Output the (x, y) coordinate of the center of the cell containing the given text.  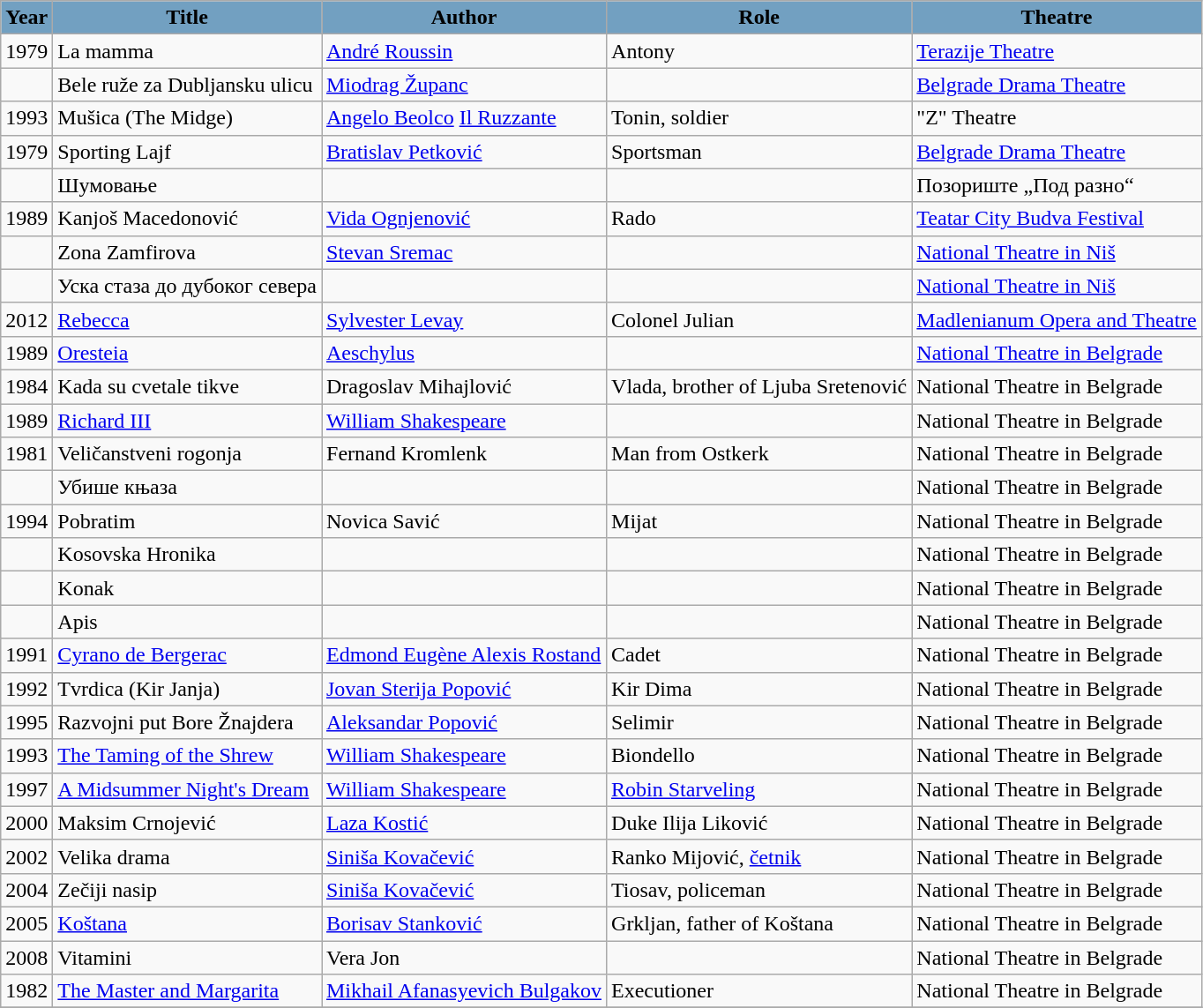
Selimir (759, 722)
Aeschylus (464, 353)
1991 (26, 655)
Robin Starveling (759, 789)
Oresteia (187, 353)
Maksim Crnojević (187, 823)
1997 (26, 789)
André Roussin (464, 51)
Rebecca (187, 319)
Bele ruže za Dubljansku ulicu (187, 85)
Duke Ilija Liković (759, 823)
Laza Kostić (464, 823)
2005 (26, 923)
Velika drama (187, 856)
"Z" Theatre (1057, 118)
Man from Ostkerk (759, 454)
Fernand Kromlenk (464, 454)
2008 (26, 957)
Sporting Lajf (187, 152)
Tvrdica (Kir Janja) (187, 689)
Mušica (The Midge) (187, 118)
Executioner (759, 991)
Pobratim (187, 521)
Уска стаза до дубоког севера (187, 286)
Vlada, brother of Ljuba Sretenović (759, 386)
Rado (759, 219)
Apis (187, 622)
Richard III (187, 421)
Biondello (759, 756)
1994 (26, 521)
Zečiji nasip (187, 890)
Ranko Mijović, četnik (759, 856)
Убише књаза (187, 488)
Theatre (1057, 18)
A Midsummer Night's Dream (187, 789)
Colonel Julian (759, 319)
Sylvester Levay (464, 319)
1982 (26, 991)
Kanjoš Macedonović (187, 219)
Kosovska Hronika (187, 555)
Angelo Beolco Il Ruzzante (464, 118)
Kir Dima (759, 689)
Tiosav, policeman (759, 890)
The Master and Margarita (187, 991)
Miodrag Županc (464, 85)
Mijat (759, 521)
Madlenianum Opera and Theatre (1057, 319)
Vera Jon (464, 957)
Grkljan, father of Koštana (759, 923)
La mamma (187, 51)
Stevan Sremac (464, 252)
Year (26, 18)
Jovan Sterija Popović (464, 689)
Veličanstveni rogonja (187, 454)
Шумовање (187, 185)
Terazije Theatre (1057, 51)
Aleksandar Popović (464, 722)
1995 (26, 722)
Cadet (759, 655)
Bratislav Petković (464, 152)
Edmond Eugène Alexis Rostand (464, 655)
Antony (759, 51)
Razvojni put Bore Žnajdera (187, 722)
Koštana (187, 923)
Teatar City Budva Festival (1057, 219)
1984 (26, 386)
Tonin, soldier (759, 118)
2002 (26, 856)
Konak (187, 588)
Vida Ognjenović (464, 219)
Kada su cvetale tikve (187, 386)
Dragoslav Mihajlović (464, 386)
Mikhail Afanasyevich Bulgakov (464, 991)
2012 (26, 319)
Zona Zamfirova (187, 252)
Title (187, 18)
Role (759, 18)
Author (464, 18)
1992 (26, 689)
2000 (26, 823)
Novica Savić (464, 521)
Sportsman (759, 152)
The Taming of the Shrew (187, 756)
Позориште „Под разно“ (1057, 185)
Borisav Stanković (464, 923)
2004 (26, 890)
Cyrano de Bergerac (187, 655)
Vitamini (187, 957)
1981 (26, 454)
